Pinpoint the cell where the given text exists, returning its (x, y) midpoint coordinate. 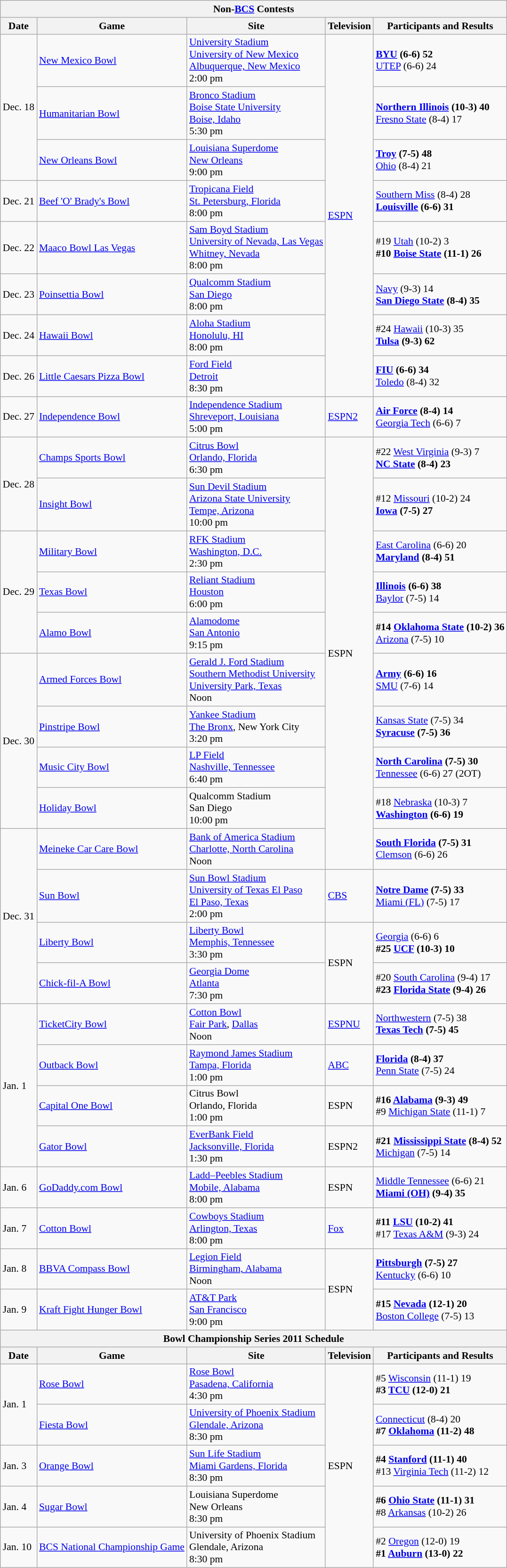
Holiday Bowl (112, 808)
Legion FieldBirmingham, AlabamaNoon (256, 1269)
East Carolina (6-6) 20Maryland (8-4) 51 (440, 551)
ABC (349, 1065)
Middle Tennessee (6-6) 21 Miami (OH) (9-4) 35 (440, 1188)
Dec. 30 (19, 741)
Outback Bowl (112, 1065)
Georgia DomeAtlanta7:30 pm (256, 983)
Jan. 10 (19, 1548)
Jan. 4 (19, 1506)
Texas Bowl (112, 593)
Dec. 24 (19, 335)
Northern Illinois (10-3) 40Fresno State (8-4) 17 (440, 114)
Dec. 21 (19, 201)
AT&T ParkSan Francisco9:00 pm (256, 1310)
South Florida (7-5) 31 Clemson (6-6) 26 (440, 849)
GoDaddy.com Bowl (112, 1188)
#21 Mississippi State (8-4) 52 Michigan (7-5) 14 (440, 1146)
#22 West Virginia (9-3) 7NC State (8-4) 23 (440, 458)
Beef 'O' Brady's Bowl (112, 201)
Independence Bowl (112, 417)
Ladd–Peebles StadiumMobile, Alabama8:00 pm (256, 1188)
Dec. 31 (19, 916)
#16 Alabama (9-3) 49 #9 Michigan State (11-1) 7 (440, 1106)
Music City Bowl (112, 768)
ESPNU (349, 1024)
Sun Bowl StadiumUniversity of Texas El PasoEl Paso, Texas2:00 pm (256, 896)
Qualcomm StadiumSan Diego8:00 pm (256, 295)
BCS National Championship Game (112, 1548)
Meineke Car Care Bowl (112, 849)
Yankee StadiumThe Bronx, New York City3:20 pm (256, 726)
Florida (8-4) 37 Penn State (7-5) 24 (440, 1065)
Bronco StadiumBoise State UniversityBoise, Idaho5:30 pm (256, 114)
#15 Nevada (12-1) 20Boston College (7-5) 13 (440, 1310)
#2 Oregon (12-0) 19 #1 Auburn (13-0) 22 (440, 1548)
Hawaii Bowl (112, 335)
#24 Hawaii (10-3) 35 Tulsa (9-3) 62 (440, 335)
Pinstripe Bowl (112, 726)
Alamo Bowl (112, 633)
Capital One Bowl (112, 1106)
#6 Ohio State (11-1) 31 #8 Arkansas (10-2) 26 (440, 1506)
Raymond James StadiumTampa, Florida1:00 pm (256, 1065)
Sam Boyd StadiumUniversity of Nevada, Las VegasWhitney, Nevada8:00 pm (256, 248)
Military Bowl (112, 551)
Poinsettia Bowl (112, 295)
Dec. 26 (19, 376)
Louisiana SuperdomeNew Orleans9:00 pm (256, 160)
#20 South Carolina (9-4) 17 #23 Florida State (9-4) 26 (440, 983)
Liberty Bowl (112, 943)
Cotton Bowl (112, 1228)
Non-BCS Contests (254, 9)
Gerald J. Ford StadiumSouthern Methodist UniversityUniversity Park, TexasNoon (256, 680)
Maaco Bowl Las Vegas (112, 248)
Liberty BowlMemphis, Tennessee3:30 pm (256, 943)
Illinois (6-6) 38Baylor (7-5) 14 (440, 593)
Jan. 3 (19, 1466)
Sun Life StadiumMiami Gardens, Florida8:30 pm (256, 1466)
Jan. 8 (19, 1269)
#4 Stanford (11-1) 40 #13 Virginia Tech (11-2) 12 (440, 1466)
Orange Bowl (112, 1466)
Northwestern (7-5) 38 Texas Tech (7-5) 45 (440, 1024)
TicketCity Bowl (112, 1024)
Connecticut (8-4) 20 #7 Oklahoma (11-2) 48 (440, 1425)
CBS (349, 896)
Insight Bowl (112, 504)
Dec. 29 (19, 592)
Bank of America StadiumCharlotte, North CarolinaNoon (256, 849)
Little Caesars Pizza Bowl (112, 376)
Louisiana SuperdomeNew Orleans8:30 pm (256, 1506)
University StadiumUniversity of New MexicoAlbuquerque, New Mexico2:00 pm (256, 60)
Cotton BowlFair Park, DallasNoon (256, 1024)
Humanitarian Bowl (112, 114)
#12 Missouri (10-2) 24Iowa (7-5) 27 (440, 504)
Jan. 9 (19, 1310)
Aloha StadiumHonolulu, HI8:00 pm (256, 335)
Troy (7-5) 48Ohio (8-4) 21 (440, 160)
AlamodomeSan Antonio9:15 pm (256, 633)
#11 LSU (10-2) 41#17 Texas A&M (9-3) 24 (440, 1228)
Sugar Bowl (112, 1506)
Dec. 23 (19, 295)
Pittsburgh (7-5) 27 Kentucky (6-6) 10 (440, 1269)
Tropicana FieldSt. Petersburg, Florida8:00 pm (256, 201)
New Orleans Bowl (112, 160)
Army (6-6) 16SMU (7-6) 14 (440, 680)
Sun Devil StadiumArizona State UniversityTempe, Arizona10:00 pm (256, 504)
BBVA Compass Bowl (112, 1269)
Champs Sports Bowl (112, 458)
Georgia (6-6) 6 #25 UCF (10-3) 10 (440, 943)
#14 Oklahoma State (10-2) 36Arizona (7-5) 10 (440, 633)
Citrus BowlOrlando, Florida1:00 pm (256, 1106)
New Mexico Bowl (112, 60)
Citrus BowlOrlando, Florida6:30 pm (256, 458)
Chick-fil-A Bowl (112, 983)
#5 Wisconsin (11-1) 19 #3 TCU (12-0) 21 (440, 1384)
Independence StadiumShreveport, Louisiana5:00 pm (256, 417)
Qualcomm StadiumSan Diego10:00 pm (256, 808)
Bowl Championship Series 2011 Schedule (254, 1339)
Rose BowlPasadena, California4:30 pm (256, 1384)
Air Force (8-4) 14Georgia Tech (6-6) 7 (440, 417)
Kansas State (7-5) 34 Syracuse (7-5) 36 (440, 726)
North Carolina (7-5) 30 Tennessee (6-6) 27 (2OT) (440, 768)
Jan. 7 (19, 1228)
Jan. 6 (19, 1188)
Kraft Fight Hunger Bowl (112, 1310)
Notre Dame (7-5) 33 Miami (FL) (7-5) 17 (440, 896)
#19 Utah (10-2) 3 #10 Boise State (11-1) 26 (440, 248)
Reliant StadiumHouston6:00 pm (256, 593)
Sun Bowl (112, 896)
FIU (6-6) 34Toledo (8-4) 32 (440, 376)
BYU (6-6) 52UTEP (6-6) 24 (440, 60)
Dec. 28 (19, 484)
LP FieldNashville, Tennessee6:40 pm (256, 768)
RFK StadiumWashington, D.C.2:30 pm (256, 551)
Ford FieldDetroit8:30 pm (256, 376)
Dec. 18 (19, 107)
EverBank FieldJacksonville, Florida1:30 pm (256, 1146)
Navy (9-3) 14San Diego State (8-4) 35 (440, 295)
Dec. 27 (19, 417)
Southern Miss (8-4) 28 Louisville (6-6) 31 (440, 201)
Gator Bowl (112, 1146)
Rose Bowl (112, 1384)
Armed Forces Bowl (112, 680)
Dec. 22 (19, 248)
Fiesta Bowl (112, 1425)
#18 Nebraska (10-3) 7 Washington (6-6) 19 (440, 808)
Cowboys StadiumArlington, Texas8:00 pm (256, 1228)
Fox (349, 1228)
